For the text-containing cell, return its midpoint in [X, Y] coordinate format. 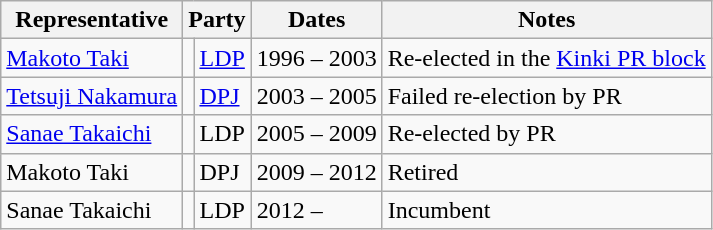
Representative [92, 20]
Re-elected by PR [546, 134]
2003 – 2005 [316, 96]
Tetsuji Nakamura [92, 96]
Failed re-election by PR [546, 96]
2012 – [316, 210]
Re-elected in the Kinki PR block [546, 58]
Notes [546, 20]
Dates [316, 20]
1996 – 2003 [316, 58]
2005 – 2009 [316, 134]
2009 – 2012 [316, 172]
Party [217, 20]
Retired [546, 172]
Incumbent [546, 210]
